From the cell containing the given text, extract its center point as [x, y] coordinate. 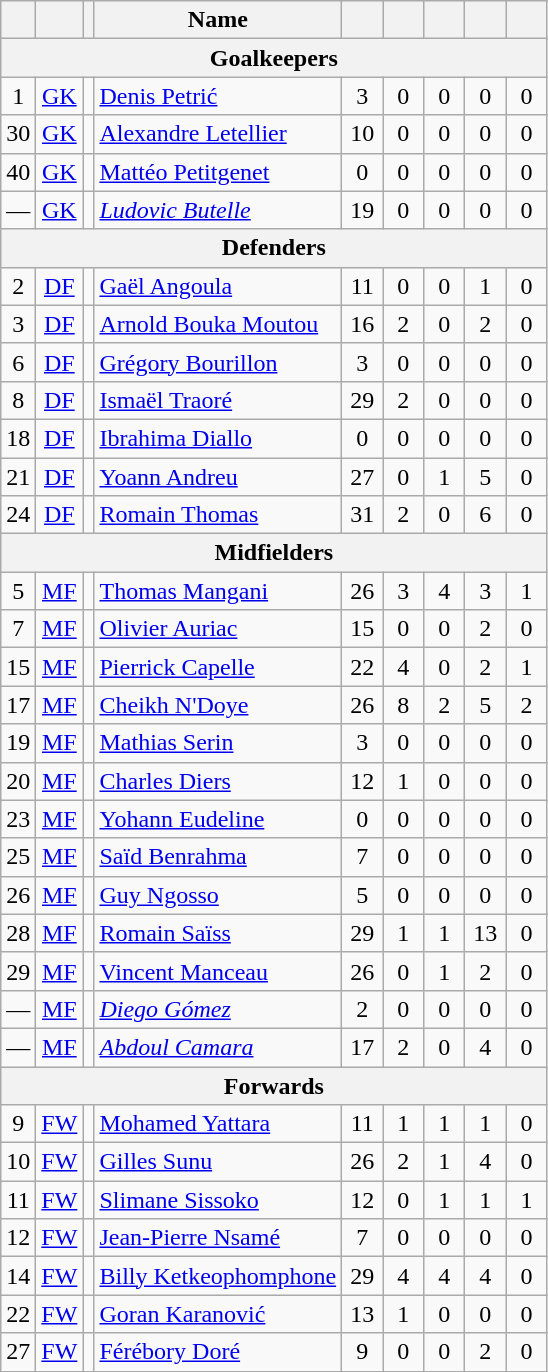
Slimane Sissoko [218, 1200]
Saïd Benrahma [218, 857]
Arnold Bouka Moutou [218, 324]
Forwards [274, 1085]
16 [362, 324]
Denis Petrić [218, 96]
Guy Ngosso [218, 895]
Gilles Sunu [218, 1162]
Defenders [274, 248]
Mattéo Petitgenet [218, 172]
21 [18, 477]
Ismaël Traoré [218, 400]
Grégory Bourillon [218, 362]
Midfielders [274, 553]
Gaël Angoula [218, 286]
Olivier Auriac [218, 629]
31 [362, 515]
Alexandre Letellier [218, 134]
Ludovic Butelle [218, 210]
Yohann Eudeline [218, 819]
Diego Gómez [218, 1009]
23 [18, 819]
Romain Thomas [218, 515]
Name [218, 20]
Jean-Pierre Nsamé [218, 1238]
Goran Karanović [218, 1314]
Vincent Manceau [218, 971]
14 [18, 1276]
Pierrick Capelle [218, 667]
Goalkeepers [274, 58]
Ibrahima Diallo [218, 438]
30 [18, 134]
Abdoul Camara [218, 1047]
20 [18, 781]
Billy Ketkeophomphone [218, 1276]
Romain Saïss [218, 933]
Férébory Doré [218, 1352]
Charles Diers [218, 781]
24 [18, 515]
Yoann Andreu [218, 477]
28 [18, 933]
Thomas Mangani [218, 591]
Cheikh N'Doye [218, 705]
25 [18, 857]
40 [18, 172]
Mathias Serin [218, 743]
Mohamed Yattara [218, 1124]
18 [18, 438]
